Determine the [x, y] coordinate at the center of the cell enclosing the given text.  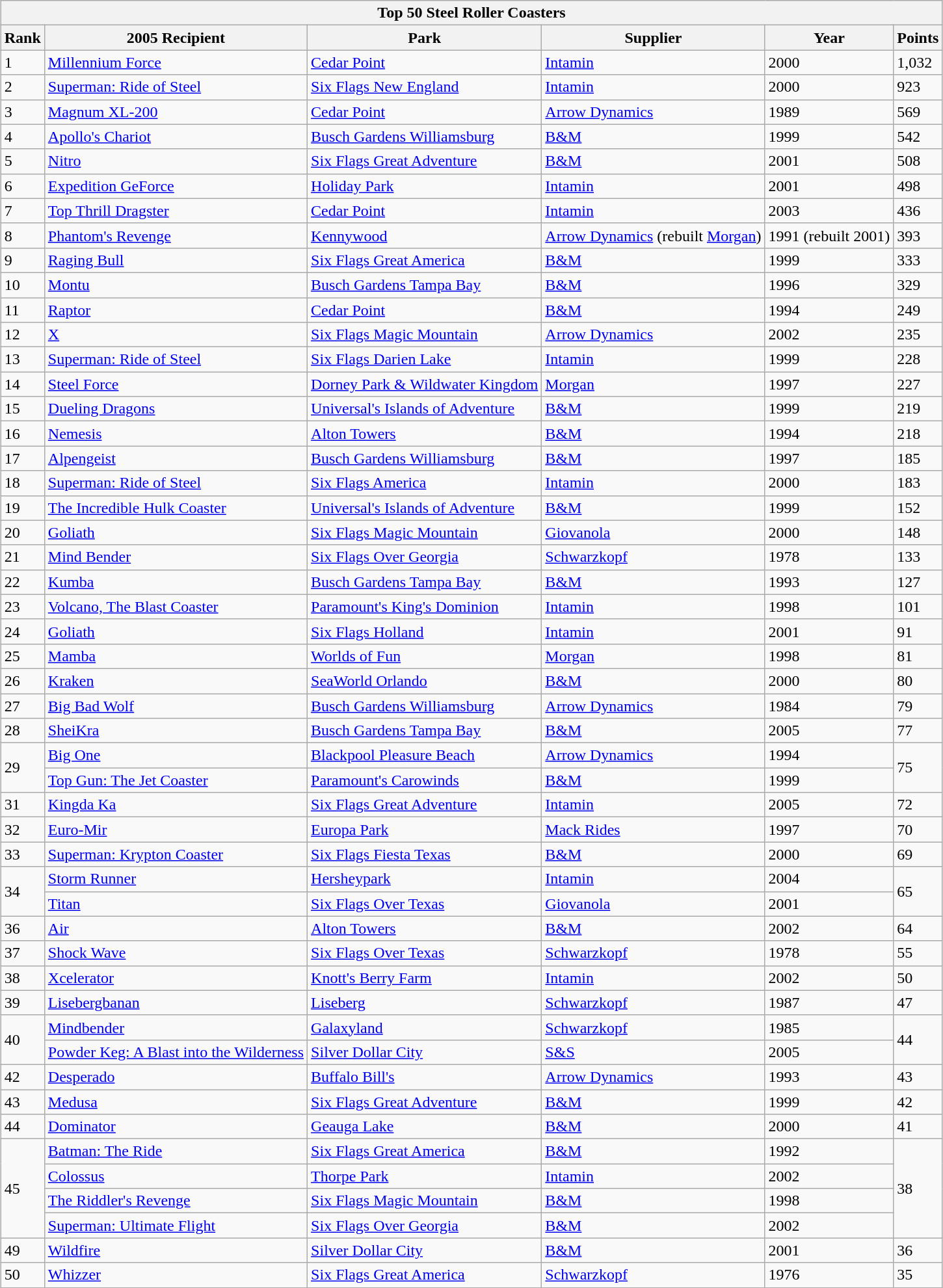
Desperado [176, 1077]
1996 [829, 285]
Raging Bull [176, 260]
393 [918, 235]
16 [22, 434]
Top 50 Steel Roller Coasters [471, 13]
Kraken [176, 681]
9 [22, 260]
35 [918, 1275]
7 [22, 211]
127 [918, 582]
45 [22, 1189]
101 [918, 607]
Nitro [176, 161]
80 [918, 681]
27 [22, 705]
10 [22, 285]
Superman: Ultimate Flight [176, 1226]
219 [918, 409]
Nemesis [176, 434]
70 [918, 830]
2004 [829, 879]
1984 [829, 705]
The Riddler's Revenge [176, 1201]
249 [918, 310]
26 [22, 681]
Mindbender [176, 1027]
23 [22, 607]
20 [22, 532]
25 [22, 656]
235 [918, 335]
148 [918, 532]
Mack Rides [653, 830]
Arrow Dynamics (rebuilt Morgan) [653, 235]
Supplier [653, 38]
1992 [829, 1151]
Storm Runner [176, 879]
Raptor [176, 310]
1,032 [918, 62]
47 [918, 1003]
SheiKra [176, 731]
5 [22, 161]
Alpengeist [176, 458]
Steel Force [176, 384]
Mind Bender [176, 557]
29 [22, 768]
Medusa [176, 1102]
Phantom's Revenge [176, 235]
Whizzer [176, 1275]
11 [22, 310]
508 [918, 161]
Euro-Mir [176, 830]
S&S [653, 1052]
21 [22, 557]
37 [22, 953]
Year [829, 38]
64 [918, 928]
1989 [829, 112]
542 [918, 137]
Top Gun: The Jet Coaster [176, 780]
18 [22, 483]
152 [918, 508]
34 [22, 891]
17 [22, 458]
Dorney Park & Wildwater Kingdom [425, 384]
13 [22, 360]
91 [918, 631]
2003 [829, 211]
Six Flags America [425, 483]
Worlds of Fun [425, 656]
28 [22, 731]
Shock Wave [176, 953]
Buffalo Bill's [425, 1077]
Thorpe Park [425, 1176]
31 [22, 805]
Titan [176, 904]
6 [22, 186]
Six Flags New England [425, 87]
218 [918, 434]
Galaxyland [425, 1027]
133 [918, 557]
1991 (rebuilt 2001) [829, 235]
Volcano, The Blast Coaster [176, 607]
55 [918, 953]
Six Flags Holland [425, 631]
1987 [829, 1003]
333 [918, 260]
Park [425, 38]
81 [918, 656]
41 [918, 1127]
Blackpool Pleasure Beach [425, 756]
75 [918, 768]
3 [22, 112]
Wildfire [176, 1250]
Holiday Park [425, 186]
32 [22, 830]
Montu [176, 285]
Magnum XL-200 [176, 112]
Millennium Force [176, 62]
33 [22, 854]
1985 [829, 1027]
Points [918, 38]
72 [918, 805]
Kingda Ka [176, 805]
2 [22, 87]
49 [22, 1250]
923 [918, 87]
24 [22, 631]
Hersheypark [425, 879]
12 [22, 335]
22 [22, 582]
Paramount's King's Dominion [425, 607]
569 [918, 112]
Geauga Lake [425, 1127]
Six Flags Fiesta Texas [425, 854]
40 [22, 1040]
2005 Recipient [176, 38]
Paramount's Carowinds [425, 780]
Europa Park [425, 830]
X [176, 335]
Big One [176, 756]
228 [918, 360]
Kennywood [425, 235]
Xcelerator [176, 978]
15 [22, 409]
Big Bad Wolf [176, 705]
227 [918, 384]
The Incredible Hulk Coaster [176, 508]
Powder Keg: A Blast into the Wilderness [176, 1052]
SeaWorld Orlando [425, 681]
65 [918, 891]
39 [22, 1003]
Top Thrill Dragster [176, 211]
79 [918, 705]
19 [22, 508]
Kumba [176, 582]
Batman: The Ride [176, 1151]
Knott's Berry Farm [425, 978]
183 [918, 483]
Dueling Dragons [176, 409]
Colossus [176, 1176]
Apollo's Chariot [176, 137]
Air [176, 928]
Expedition GeForce [176, 186]
Six Flags Darien Lake [425, 360]
14 [22, 384]
8 [22, 235]
77 [918, 731]
185 [918, 458]
329 [918, 285]
Rank [22, 38]
69 [918, 854]
Liseberg [425, 1003]
4 [22, 137]
Mamba [176, 656]
436 [918, 211]
Lisebergbanan [176, 1003]
1 [22, 62]
Dominator [176, 1127]
1976 [829, 1275]
Superman: Krypton Coaster [176, 854]
498 [918, 186]
